From the cell containing the given text, extract its center point as (x, y) coordinate. 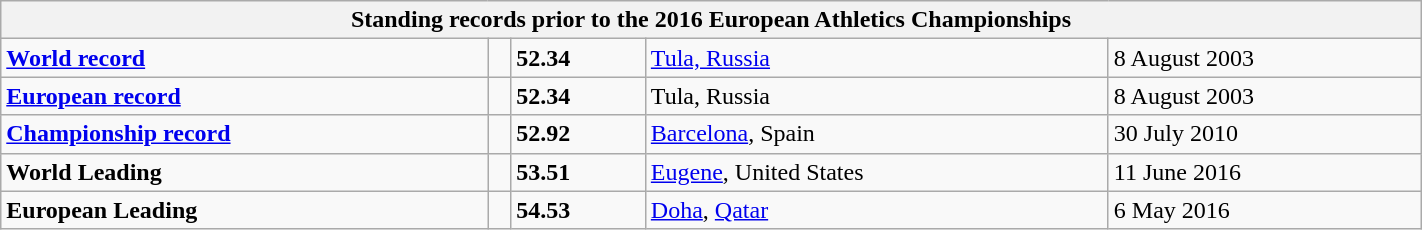
European Leading (244, 210)
Standing records prior to the 2016 European Athletics Championships (711, 20)
Doha, Qatar (876, 210)
30 July 2010 (1264, 134)
European record (244, 96)
6 May 2016 (1264, 210)
Eugene, United States (876, 172)
54.53 (578, 210)
11 June 2016 (1264, 172)
52.92 (578, 134)
World record (244, 58)
Championship record (244, 134)
53.51 (578, 172)
World Leading (244, 172)
Barcelona, Spain (876, 134)
